Capture the cell that displays the provided text and extract its (x, y) central coordinate. 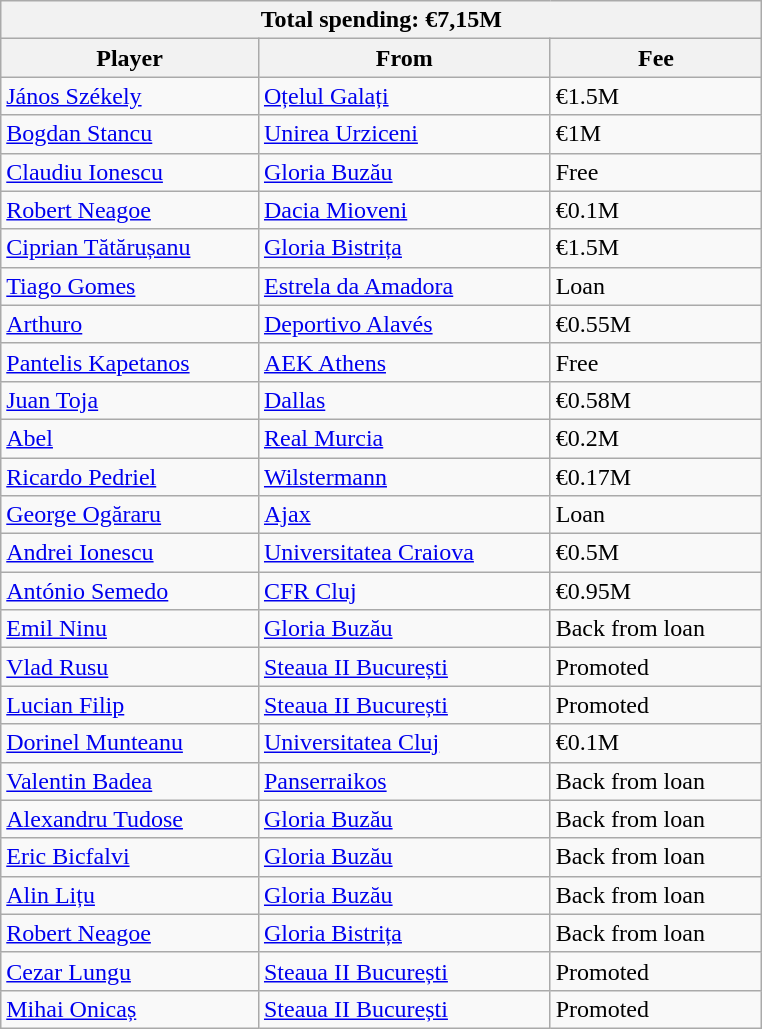
Pantelis Kapetanos (130, 362)
Cezar Lungu (130, 971)
Ajax (404, 515)
€0.5M (656, 553)
CFR Cluj (404, 591)
Andrei Ionescu (130, 553)
€1M (656, 134)
Dallas (404, 400)
Lucian Filip (130, 705)
Estrela da Amadora (404, 286)
Wilstermann (404, 477)
Unirea Urziceni (404, 134)
Real Murcia (404, 438)
Dorinel Munteanu (130, 743)
€0.58M (656, 400)
€0.55M (656, 324)
Deportivo Alavés (404, 324)
Ciprian Tătărușanu (130, 248)
George Ogăraru (130, 515)
€0.95M (656, 591)
Ricardo Pedriel (130, 477)
From (404, 58)
Total spending: €7,15M (382, 20)
€0.2M (656, 438)
Player (130, 58)
Claudiu Ionescu (130, 172)
Fee (656, 58)
János Székely (130, 96)
Tiago Gomes (130, 286)
Panserraikos (404, 781)
Alin Lițu (130, 895)
Valentin Badea (130, 781)
António Semedo (130, 591)
Eric Bicfalvi (130, 857)
Arthuro (130, 324)
€0.17M (656, 477)
Universitatea Craiova (404, 553)
Dacia Mioveni (404, 210)
AEK Athens (404, 362)
Universitatea Cluj (404, 743)
Oțelul Galați (404, 96)
Bogdan Stancu (130, 134)
Juan Toja (130, 400)
Mihai Onicaș (130, 1009)
Alexandru Tudose (130, 819)
Emil Ninu (130, 629)
Abel (130, 438)
Vlad Rusu (130, 667)
